Output the [x, y] coordinate of the center of the cell containing the given text.  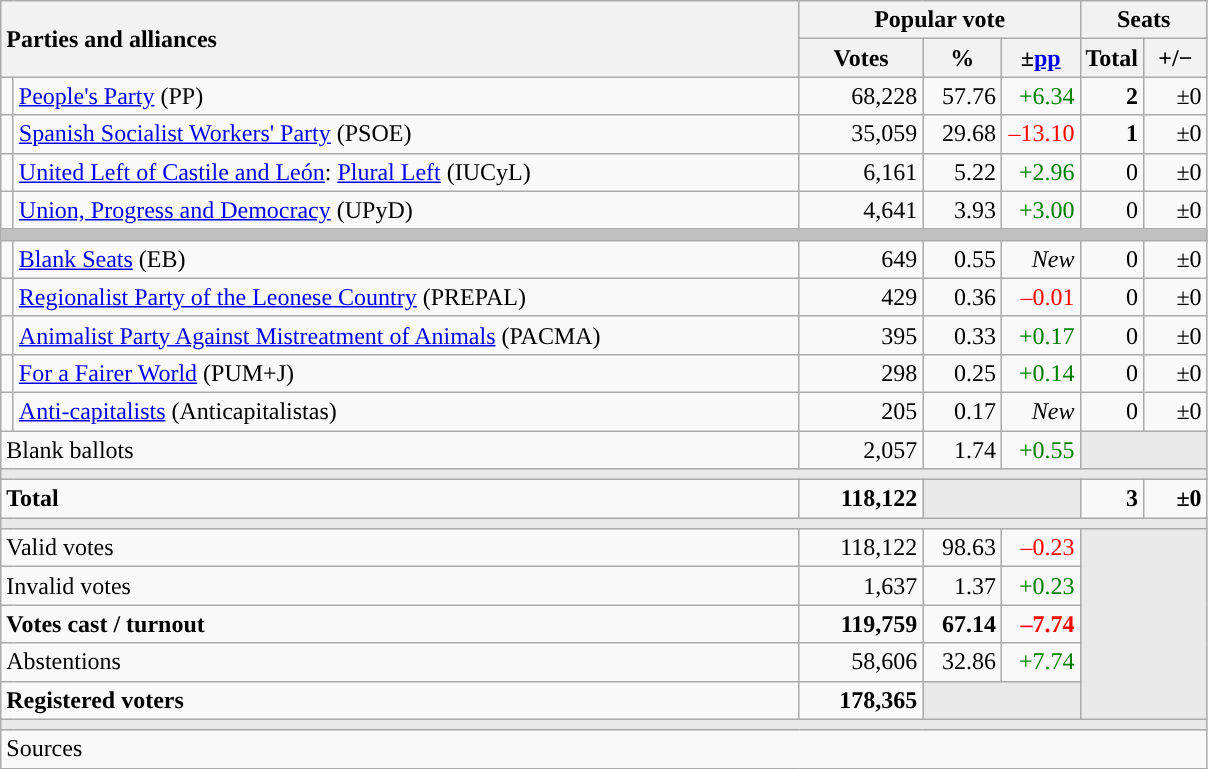
Anti-capitalists (Anticapitalistas) [406, 411]
Blank Seats (EB) [406, 259]
–7.74 [1040, 624]
649 [861, 259]
2,057 [861, 449]
Sources [604, 749]
119,759 [861, 624]
57.76 [962, 96]
1.74 [962, 449]
1.37 [962, 586]
Union, Progress and Democracy (UPyD) [406, 210]
±pp [1040, 58]
Spanish Socialist Workers' Party (PSOE) [406, 134]
1,637 [861, 586]
Seats [1144, 20]
–13.10 [1040, 134]
58,606 [861, 662]
6,161 [861, 172]
Valid votes [400, 548]
Regionalist Party of the Leonese Country (PREPAL) [406, 297]
+0.14 [1040, 373]
5.22 [962, 172]
0.25 [962, 373]
For a Fairer World (PUM+J) [406, 373]
+0.55 [1040, 449]
–0.23 [1040, 548]
0.55 [962, 259]
United Left of Castile and León: Plural Left (IUCyL) [406, 172]
1 [1112, 134]
2 [1112, 96]
Votes [861, 58]
3 [1112, 499]
429 [861, 297]
298 [861, 373]
395 [861, 335]
Blank ballots [400, 449]
98.63 [962, 548]
Animalist Party Against Mistreatment of Animals (PACMA) [406, 335]
0.17 [962, 411]
Parties and alliances [400, 39]
178,365 [861, 700]
% [962, 58]
+0.23 [1040, 586]
0.36 [962, 297]
0.33 [962, 335]
35,059 [861, 134]
–0.01 [1040, 297]
68,228 [861, 96]
3.93 [962, 210]
Abstentions [400, 662]
4,641 [861, 210]
Popular vote [940, 20]
205 [861, 411]
Registered voters [400, 700]
+6.34 [1040, 96]
+7.74 [1040, 662]
32.86 [962, 662]
+2.96 [1040, 172]
67.14 [962, 624]
People's Party (PP) [406, 96]
Votes cast / turnout [400, 624]
Invalid votes [400, 586]
29.68 [962, 134]
+3.00 [1040, 210]
+/− [1176, 58]
+0.17 [1040, 335]
